Return the (x, y) coordinate for the center point of the cell that contains the specified text.  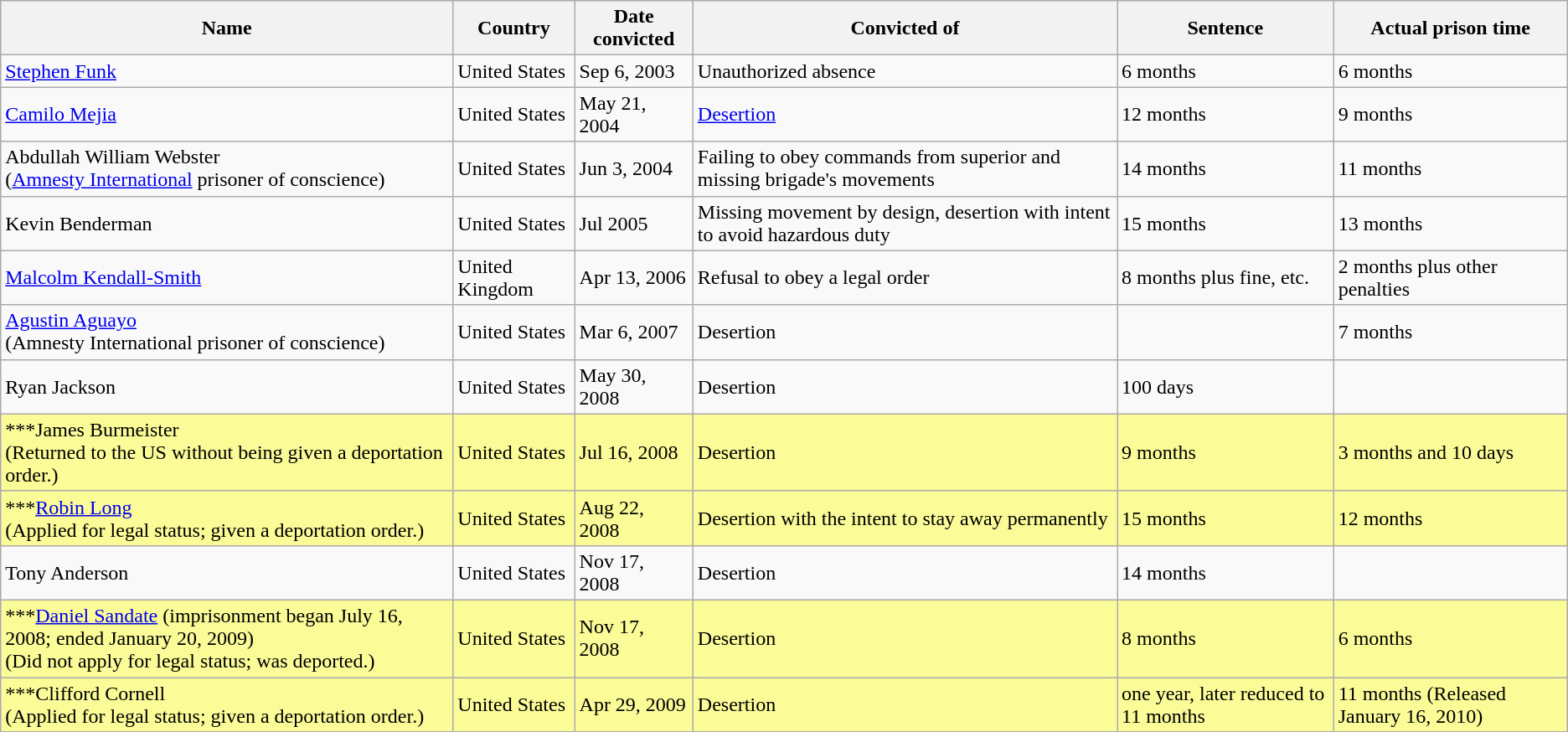
11 months (Released January 16, 2010) (1451, 704)
Mar 6, 2007 (633, 332)
100 days (1226, 387)
***Robin Long(Applied for legal status; given a deportation order.) (227, 518)
Actual prison time (1451, 28)
Date convicted (633, 28)
Missing movement by design, desertion with intent to avoid hazardous duty (905, 223)
Malcolm Kendall-Smith (227, 278)
***Clifford Cornell(Applied for legal status; given a deportation order.) (227, 704)
Refusal to obey a legal order (905, 278)
Unauthorized absence (905, 71)
Sep 6, 2003 (633, 71)
Jun 3, 2004 (633, 169)
Agustin Aguayo(Amnesty International prisoner of conscience) (227, 332)
Stephen Funk (227, 71)
Apr 13, 2006 (633, 278)
Convicted of (905, 28)
Apr 29, 2009 (633, 704)
Camilo Mejia (227, 114)
Sentence (1226, 28)
Name (227, 28)
Tony Anderson (227, 573)
Desertion with the intent to stay away permanently (905, 518)
7 months (1451, 332)
3 months and 10 days (1451, 452)
2 months plus other penalties (1451, 278)
May 21, 2004 (633, 114)
***Daniel Sandate (imprisonment began July 16, 2008; ended January 20, 2009)(Did not apply for legal status; was deported.) (227, 638)
Country (514, 28)
Ryan Jackson (227, 387)
13 months (1451, 223)
Jul 16, 2008 (633, 452)
one year, later reduced to 11 months (1226, 704)
Aug 22, 2008 (633, 518)
Failing to obey commands from superior and missing brigade's movements (905, 169)
11 months (1451, 169)
***James Burmeister (Returned to the US without being given a deportation order.) (227, 452)
United Kingdom (514, 278)
8 months plus fine, etc. (1226, 278)
Abdullah William Webster(Amnesty International prisoner of conscience) (227, 169)
May 30, 2008 (633, 387)
8 months (1226, 638)
Kevin Benderman (227, 223)
Jul 2005 (633, 223)
